Return [X, Y] of the center of cell containing provided text 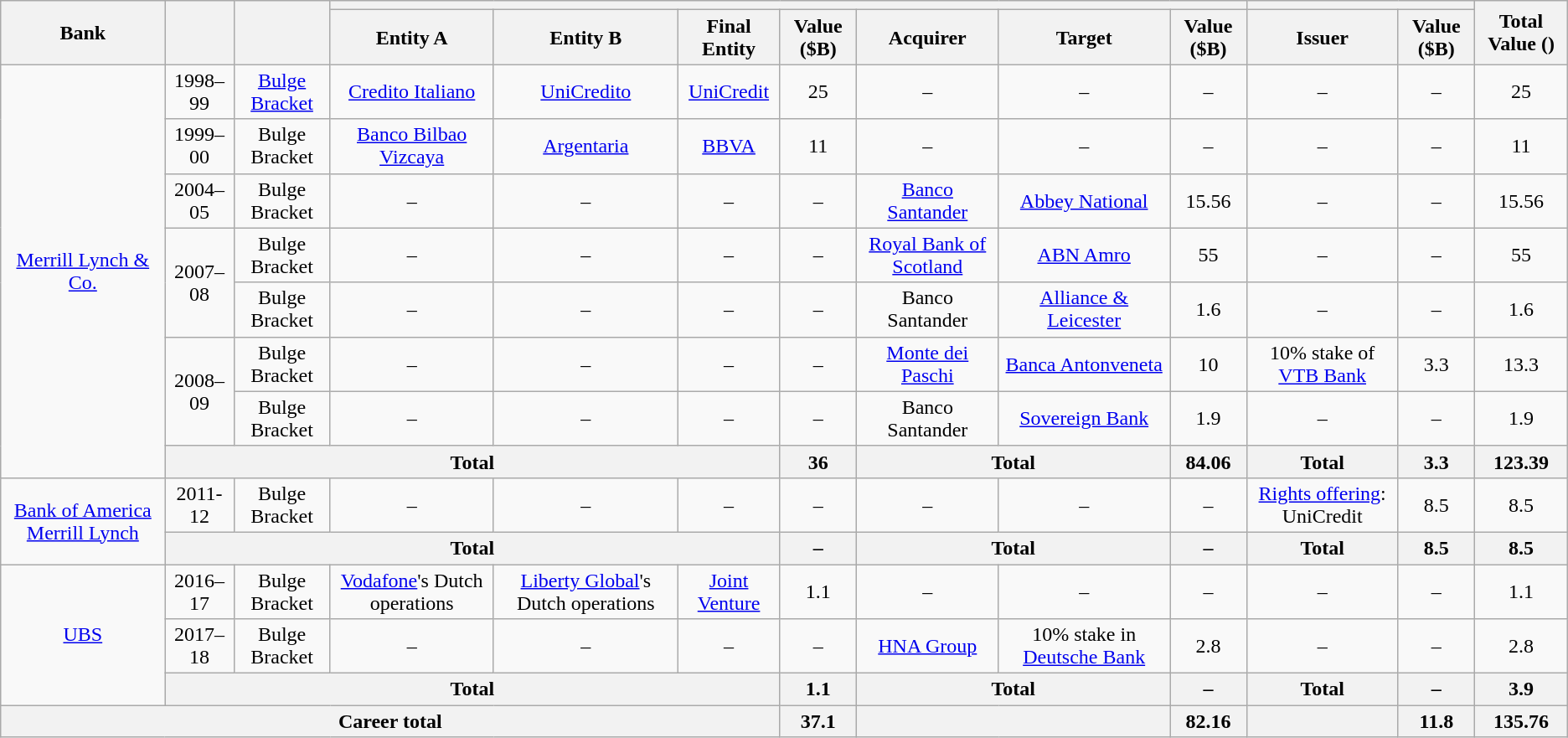
Monte dei Paschi [928, 364]
Entity A [412, 37]
10% stake in Deutsche Bank [1084, 647]
13.3 [1521, 364]
Bank of America Merrill Lynch [83, 521]
Banco Bilbao Vizcaya [412, 146]
Alliance & Leicester [1084, 310]
UBS [83, 635]
Liberty Global's Dutch operations [585, 591]
10% stake of VTB Bank [1323, 364]
82.16 [1209, 721]
Sovereign Bank [1084, 419]
Entity B [585, 37]
2008–09 [199, 391]
HNA Group [928, 647]
BBVA [729, 146]
84.06 [1209, 462]
Argentaria [585, 146]
2016–17 [199, 591]
UniCredito [585, 92]
Bank [83, 33]
Abbey National [1084, 201]
135.76 [1521, 721]
Merrill Lynch & Co. [83, 271]
Target [1084, 37]
Credito Italiano [412, 92]
Rights offering: UniCredit [1323, 504]
Acquirer [928, 37]
2011-12 [199, 504]
Joint Venture [729, 591]
3.9 [1521, 689]
123.39 [1521, 462]
1998–99 [199, 92]
10 [1209, 364]
Total Value () [1521, 33]
Banca Antonveneta [1084, 364]
2004–05 [199, 201]
Vodafone's Dutch operations [412, 591]
36 [818, 462]
Royal Bank of Scotland [928, 255]
ABN Amro [1084, 255]
37.1 [818, 721]
1999–00 [199, 146]
2007–08 [199, 282]
11.8 [1436, 721]
Issuer [1323, 37]
2017–18 [199, 647]
Career total [390, 721]
UniCredit [729, 92]
Final Entity [729, 37]
